Detect which cell encompasses the target text, then output its [x, y] center coordinate. 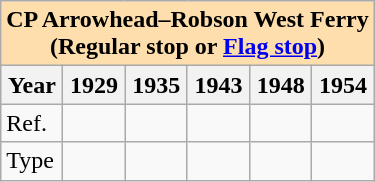
Type [32, 161]
1954 [343, 85]
Ref. [32, 123]
Year [32, 85]
1948 [281, 85]
1929 [94, 85]
1943 [218, 85]
1935 [156, 85]
CP Arrowhead–Robson West Ferry(Regular stop or Flag stop) [188, 34]
